Identify which cell holds the provided text, then report its (x, y) central coordinate. 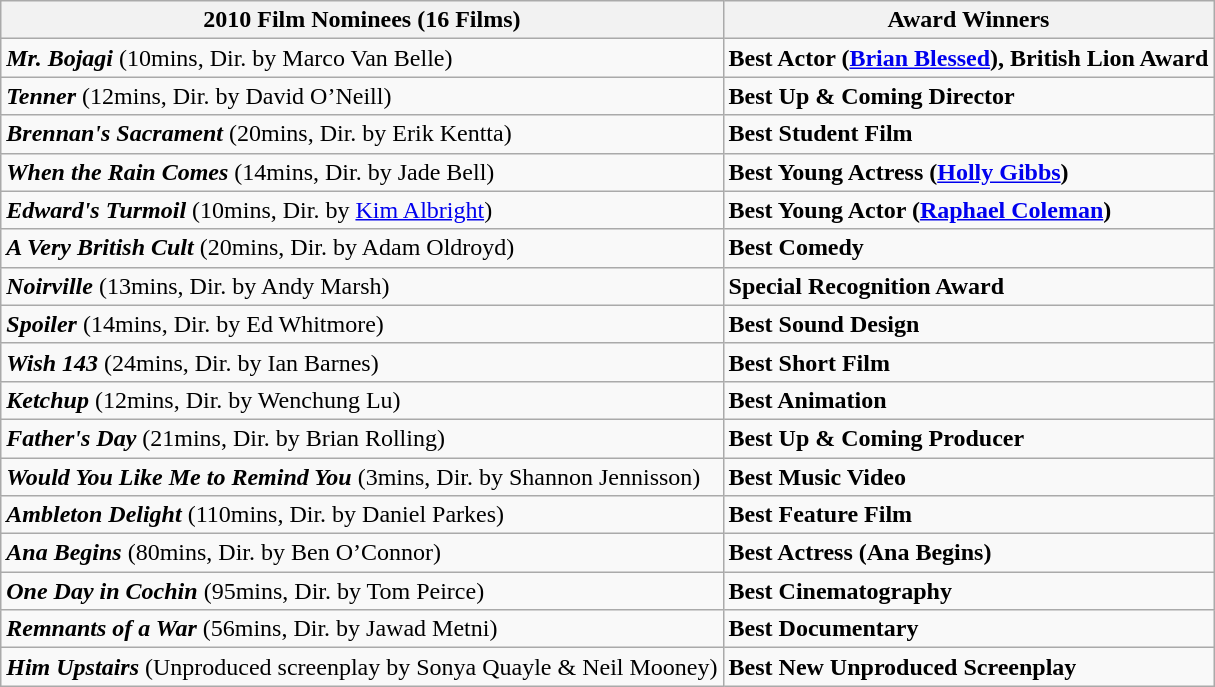
Best Actress (Ana Begins) (968, 553)
Best Short Film (968, 362)
Best Up & Coming Director (968, 96)
Best Feature Film (968, 515)
Best New Unproduced Screenplay (968, 667)
Wish 143 (24mins, Dir. by Ian Barnes) (362, 362)
Ambleton Delight (110mins, Dir. by Daniel Parkes) (362, 515)
Best Documentary (968, 629)
Best Sound Design (968, 324)
Best Up & Coming Producer (968, 438)
2010 Film Nominees (16 Films) (362, 20)
Mr. Bojagi (10mins, Dir. by Marco Van Belle) (362, 58)
One Day in Cochin (95mins, Dir. by Tom Peirce) (362, 591)
Noirville (13mins, Dir. by Andy Marsh) (362, 286)
A Very British Cult (20mins, Dir. by Adam Oldroyd) (362, 248)
When the Rain Comes (14mins, Dir. by Jade Bell) (362, 172)
Father's Day (21mins, Dir. by Brian Rolling) (362, 438)
Best Young Actress (Holly Gibbs) (968, 172)
Ana Begins (80mins, Dir. by Ben O’Connor) (362, 553)
Brennan's Sacrament (20mins, Dir. by Erik Kentta) (362, 134)
Remnants of a War (56mins, Dir. by Jawad Metni) (362, 629)
Best Comedy (968, 248)
Ketchup (12mins, Dir. by Wenchung Lu) (362, 400)
Him Upstairs (Unproduced screenplay by Sonya Quayle & Neil Mooney) (362, 667)
Best Animation (968, 400)
Best Cinematography (968, 591)
Spoiler (14mins, Dir. by Ed Whitmore) (362, 324)
Special Recognition Award (968, 286)
Edward's Turmoil (10mins, Dir. by Kim Albright) (362, 210)
Best Young Actor (Raphael Coleman) (968, 210)
Best Student Film (968, 134)
Tenner (12mins, Dir. by David O’Neill) (362, 96)
Best Actor (Brian Blessed), British Lion Award (968, 58)
Best Music Video (968, 477)
Award Winners (968, 20)
Would You Like Me to Remind You (3mins, Dir. by Shannon Jennisson) (362, 477)
